Find where the given text appears and provide that cell's center as (x, y) coordinate. 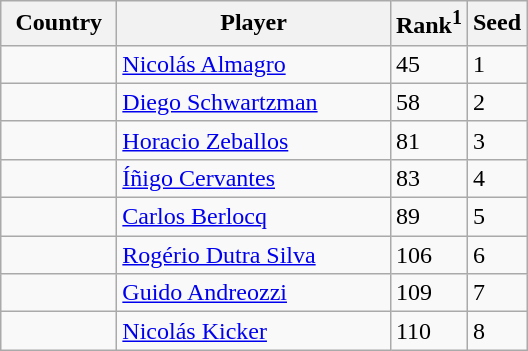
106 (428, 255)
Diego Schwartzman (254, 102)
109 (428, 293)
6 (496, 255)
5 (496, 217)
Íñigo Cervantes (254, 178)
110 (428, 331)
58 (428, 102)
Rogério Dutra Silva (254, 255)
83 (428, 178)
45 (428, 64)
89 (428, 217)
7 (496, 293)
Carlos Berlocq (254, 217)
8 (496, 331)
Player (254, 24)
4 (496, 178)
Seed (496, 24)
Nicolás Kicker (254, 331)
Country (59, 24)
Rank1 (428, 24)
81 (428, 140)
Guido Andreozzi (254, 293)
3 (496, 140)
Horacio Zeballos (254, 140)
Nicolás Almagro (254, 64)
1 (496, 64)
2 (496, 102)
